Extract the [X, Y] coordinate from the center of the cell holding the provided text.  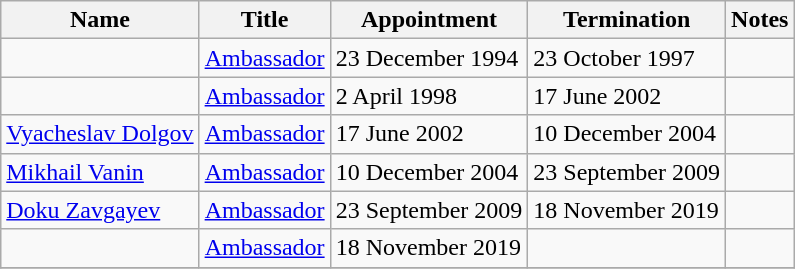
23 October 1997 [627, 58]
Appointment [429, 20]
Termination [627, 20]
Vyacheslav Dolgov [100, 134]
2 April 1998 [429, 96]
Doku Zavgayev [100, 210]
Title [264, 20]
23 December 1994 [429, 58]
Notes [760, 20]
Name [100, 20]
Mikhail Vanin [100, 172]
